For the text-containing cell, return its midpoint in (X, Y) coordinate format. 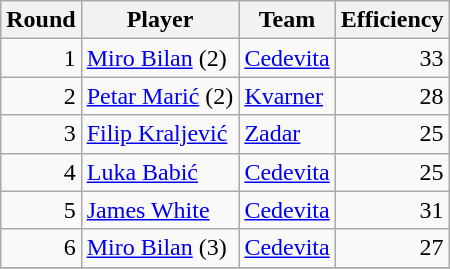
Luka Babić (160, 172)
Player (160, 20)
Zadar (287, 134)
33 (392, 58)
31 (392, 210)
1 (41, 58)
6 (41, 248)
Kvarner (287, 96)
4 (41, 172)
5 (41, 210)
Petar Marić (2) (160, 96)
Miro Bilan (3) (160, 248)
Round (41, 20)
Filip Kraljević (160, 134)
2 (41, 96)
Team (287, 20)
James White (160, 210)
Efficiency (392, 20)
27 (392, 248)
28 (392, 96)
3 (41, 134)
Miro Bilan (2) (160, 58)
